Search for the cell housing the specified text and yield its (x, y) center coordinate. 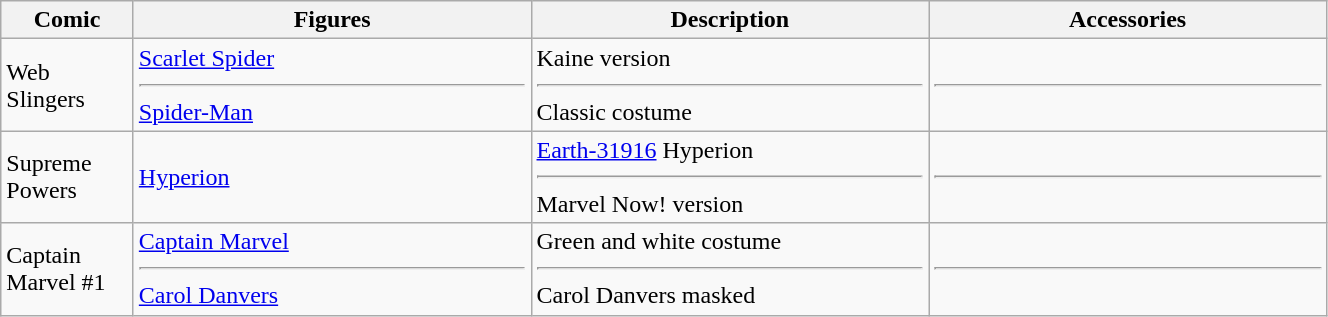
Captain MarvelCarol Danvers (332, 269)
Scarlet SpiderSpider-Man (332, 85)
Hyperion (332, 177)
Captain Marvel #1 (68, 269)
Web Slingers (68, 85)
Description (730, 20)
Figures (332, 20)
Kaine versionClassic costume (730, 85)
Green and white costumeCarol Danvers masked (730, 269)
Accessories (1128, 20)
Comic (68, 20)
Earth-31916 Hyperion Marvel Now! version (730, 177)
Supreme Powers (68, 177)
